Determine the [x, y] coordinate at the center of the cell enclosing the given text.  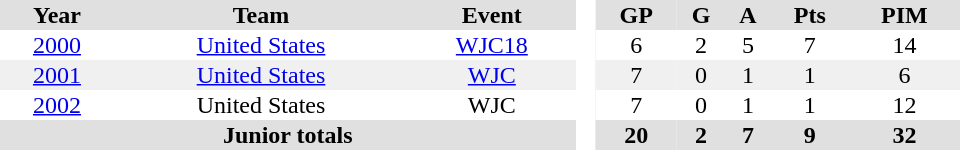
32 [904, 135]
12 [904, 105]
2002 [57, 105]
G [701, 15]
WJC18 [492, 45]
PIM [904, 15]
2001 [57, 75]
Year [57, 15]
9 [810, 135]
20 [636, 135]
Event [492, 15]
14 [904, 45]
2000 [57, 45]
A [748, 15]
Pts [810, 15]
Team [261, 15]
GP [636, 15]
5 [748, 45]
Junior totals [288, 135]
